Find where the given text appears and provide that cell's center as [X, Y] coordinate. 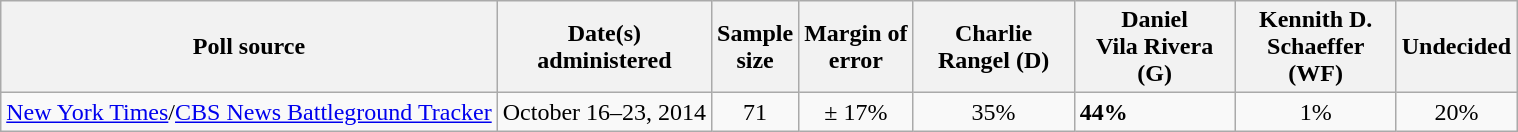
20% [1456, 112]
71 [756, 112]
October 16–23, 2014 [604, 112]
CharlieRangel (D) [994, 47]
New York Times/CBS News Battleground Tracker [249, 112]
Margin oferror [856, 47]
Samplesize [756, 47]
Date(s)administered [604, 47]
Poll source [249, 47]
Undecided [1456, 47]
DanielVila Rivera (G) [1154, 47]
Kennith D.Schaeffer (WF) [1316, 47]
± 17% [856, 112]
1% [1316, 112]
44% [1154, 112]
35% [994, 112]
